Scan for the cell matching the given text and deliver its [x, y] coordinate at center. 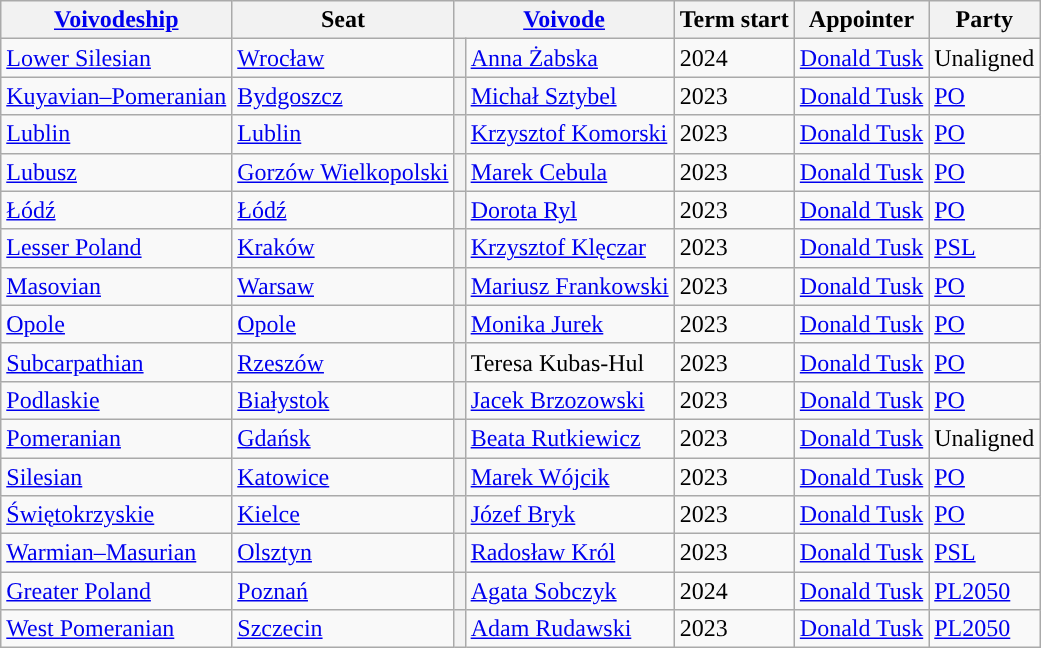
Michał Sztybel [570, 96]
Pomeranian [116, 438]
Gdańsk [343, 438]
Silesian [116, 477]
Anna Żabska [570, 58]
Gorzów Wielkopolski [343, 172]
Greater Poland [116, 591]
Marek Wójcik [570, 477]
Poznań [343, 591]
Dorota Ryl [570, 210]
Bydgoszcz [343, 96]
Wrocław [343, 58]
Lesser Poland [116, 248]
Party [984, 20]
Rzeszów [343, 362]
Lubusz [116, 172]
Podlaskie [116, 400]
Radosław Król [570, 553]
Seat [343, 20]
Warmian–Masurian [116, 553]
Voivode [564, 20]
Masovian [116, 286]
Lower Silesian [116, 58]
Katowice [343, 477]
Józef Bryk [570, 515]
Mariusz Frankowski [570, 286]
Agata Sobczyk [570, 591]
Adam Rudawski [570, 629]
Voivodeship [116, 20]
Beata Rutkiewicz [570, 438]
Krzysztof Komorski [570, 134]
Warsaw [343, 286]
Kielce [343, 515]
Olsztyn [343, 553]
Marek Cebula [570, 172]
Świętokrzyskie [116, 515]
Appointer [861, 20]
Term start [734, 20]
Białystok [343, 400]
Jacek Brzozowski [570, 400]
Szczecin [343, 629]
Kuyavian–Pomeranian [116, 96]
Kraków [343, 248]
Teresa Kubas-Hul [570, 362]
Monika Jurek [570, 324]
Subcarpathian [116, 362]
West Pomeranian [116, 629]
Krzysztof Klęczar [570, 248]
